Find where the given text appears and provide that cell's center as (X, Y) coordinate. 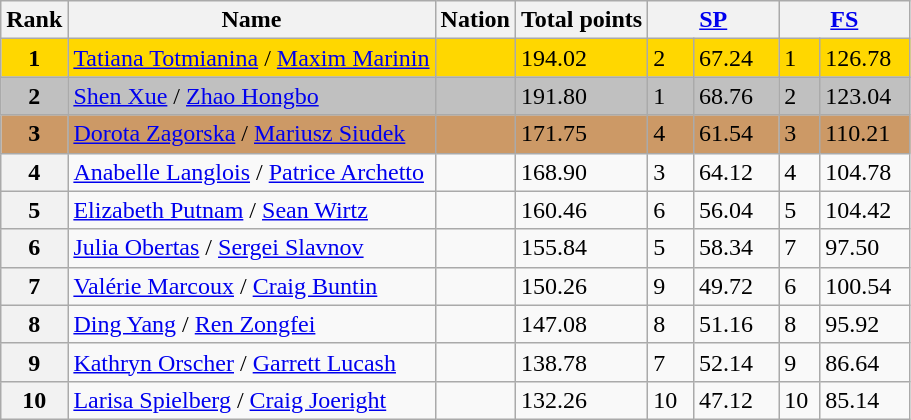
Larisa Spielberg / Craig Joeright (252, 400)
155.84 (581, 248)
Nation (475, 20)
Ding Yang / Ren Zongfei (252, 324)
191.80 (581, 96)
52.14 (736, 362)
Rank (34, 20)
68.76 (736, 96)
147.08 (581, 324)
100.54 (865, 286)
51.16 (736, 324)
58.34 (736, 248)
123.04 (865, 96)
85.14 (865, 400)
SP (714, 20)
Julia Obertas / Sergei Slavnov (252, 248)
47.12 (736, 400)
Dorota Zagorska / Mariusz Siudek (252, 134)
64.12 (736, 172)
194.02 (581, 58)
171.75 (581, 134)
126.78 (865, 58)
110.21 (865, 134)
97.50 (865, 248)
Tatiana Totmianina / Maxim Marinin (252, 58)
Valérie Marcoux / Craig Buntin (252, 286)
Total points (581, 20)
61.54 (736, 134)
86.64 (865, 362)
Kathryn Orscher / Garrett Lucash (252, 362)
168.90 (581, 172)
104.78 (865, 172)
49.72 (736, 286)
150.26 (581, 286)
132.26 (581, 400)
160.46 (581, 210)
67.24 (736, 58)
Elizabeth Putnam / Sean Wirtz (252, 210)
FS (844, 20)
56.04 (736, 210)
Name (252, 20)
104.42 (865, 210)
95.92 (865, 324)
138.78 (581, 362)
Shen Xue / Zhao Hongbo (252, 96)
Anabelle Langlois / Patrice Archetto (252, 172)
